Locate the cell with the specified text and output its [X, Y] center coordinate. 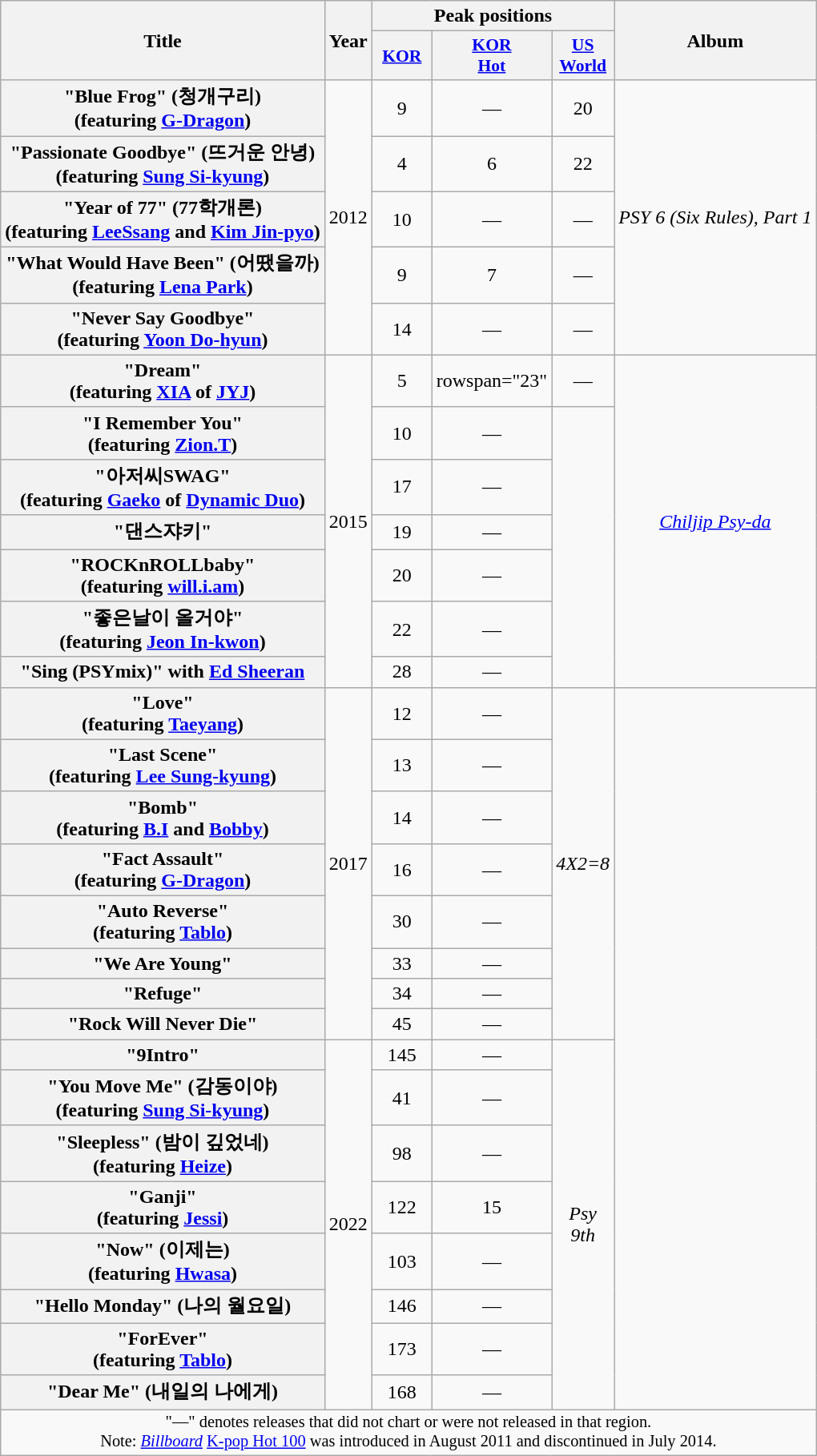
KORHot [492, 56]
98 [402, 1153]
Chiljip Psy-da [715, 521]
2017 [348, 863]
19 [402, 532]
"Now" (이제는) (featuring Hwasa) [163, 1261]
2022 [348, 1225]
"ForEver" (featuring Tablo) [163, 1349]
"댄스쟈키" [163, 532]
4 [402, 164]
2012 [348, 218]
"Dream" (featuring XIA of JYJ) [163, 381]
"Rock Will Never Die" [163, 1024]
"Ganji" (featuring Jessi) [163, 1208]
"Hello Monday" (나의 월요일) [163, 1307]
"What Would Have Been" (어땠을까)(featuring Lena Park) [163, 276]
"9Intro" [163, 1055]
168 [402, 1392]
"ROCKnROLLbaby" (featuring will.i.am) [163, 575]
Album [715, 40]
"Sing (PSYmix)" with Ed Sheeran [163, 672]
"Never Say Goodbye"(featuring Yoon Do-hyun) [163, 328]
"Love" (featuring Taeyang) [163, 713]
"Fact Assault" (featuring G-Dragon) [163, 870]
146 [402, 1307]
"Sleepless" (밤이 깊었네) (featuring Heize) [163, 1153]
rowspan="23" [492, 381]
"아저씨SWAG" (featuring Gaeko of Dynamic Duo) [163, 487]
7 [492, 276]
"Auto Reverse" (featuring Tablo) [163, 921]
Psy 9th [583, 1225]
2015 [348, 521]
"You Move Me" (감동이야) (featuring Sung Si-kyung) [163, 1098]
"Blue Frog" (청개구리)(featuring G-Dragon) [163, 108]
13 [402, 766]
103 [402, 1261]
"Refuge" [163, 994]
34 [402, 994]
PSY 6 (Six Rules), Part 1 [715, 218]
173 [402, 1349]
28 [402, 672]
"Dear Me" (내일의 나에게) [163, 1392]
17 [402, 487]
"좋은날이 올거야" (featuring Jeon In-kwon) [163, 629]
"Bomb" (featuring B.I and Bobby) [163, 817]
Year [348, 40]
12 [402, 713]
30 [402, 921]
USWorld [583, 56]
16 [402, 870]
Peak positions [493, 16]
"Passionate Goodbye" (뜨거운 안녕)(featuring Sung Si-kyung) [163, 164]
15 [492, 1208]
KOR [402, 56]
33 [402, 963]
6 [492, 164]
"Year of 77" (77학개론)(featuring LeeSsang and Kim Jin-pyo) [163, 219]
5 [402, 381]
"We Are Young" [163, 963]
4X2=8 [583, 863]
145 [402, 1055]
41 [402, 1098]
Title [163, 40]
45 [402, 1024]
"Last Scene" (featuring Lee Sung-kyung) [163, 766]
122 [402, 1208]
"I Remember You" (featuring Zion.T) [163, 432]
